Pinpoint the cell where the given text exists, returning its [X, Y] midpoint coordinate. 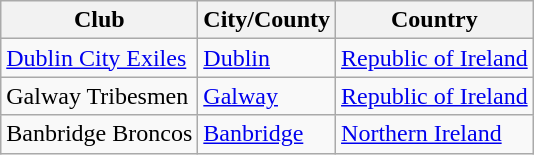
City/County [267, 20]
Galway Tribesmen [100, 96]
Dublin City Exiles [100, 58]
Banbridge [267, 134]
Galway [267, 96]
Club [100, 20]
Country [435, 20]
Banbridge Broncos [100, 134]
Northern Ireland [435, 134]
Dublin [267, 58]
